From the cell containing the given text, extract its center point as [x, y] coordinate. 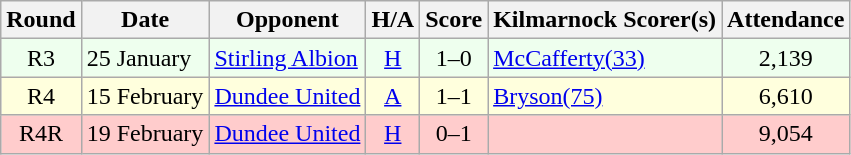
R4R [41, 134]
Opponent [288, 20]
Bryson(75) [605, 96]
Score [454, 20]
Date [145, 20]
McCafferty(33) [605, 58]
Kilmarnock Scorer(s) [605, 20]
A [393, 96]
19 February [145, 134]
15 February [145, 96]
Attendance [786, 20]
H/A [393, 20]
1–1 [454, 96]
R3 [41, 58]
Stirling Albion [288, 58]
25 January [145, 58]
2,139 [786, 58]
9,054 [786, 134]
0–1 [454, 134]
6,610 [786, 96]
1–0 [454, 58]
Round [41, 20]
R4 [41, 96]
